Output the (X, Y) coordinate of the center of the cell containing the given text.  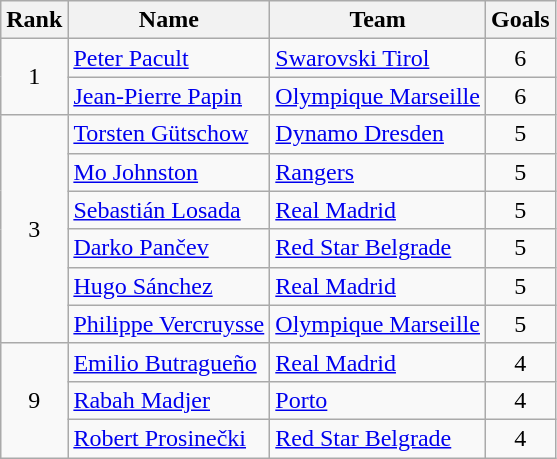
Hugo Sánchez (169, 286)
Team (378, 20)
Goals (520, 20)
Sebastián Losada (169, 210)
1 (34, 77)
Porto (378, 400)
9 (34, 400)
Name (169, 20)
Emilio Butragueño (169, 362)
Dynamo Dresden (378, 134)
Swarovski Tirol (378, 58)
Rank (34, 20)
Mo Johnston (169, 172)
Peter Pacult (169, 58)
Torsten Gütschow (169, 134)
Philippe Vercruysse (169, 324)
Robert Prosinečki (169, 438)
Rangers (378, 172)
Jean-Pierre Papin (169, 96)
Darko Pančev (169, 248)
3 (34, 229)
Rabah Madjer (169, 400)
